Provide the [X, Y] coordinate of the cell's center where the given text is located.  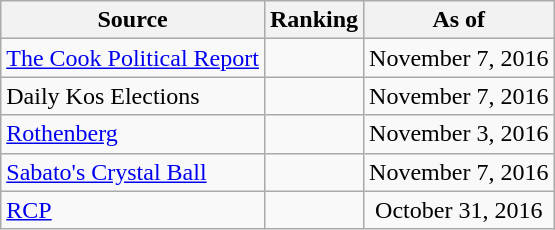
Rothenberg [133, 134]
Sabato's Crystal Ball [133, 172]
October 31, 2016 [459, 210]
As of [459, 20]
Ranking [314, 20]
Daily Kos Elections [133, 96]
The Cook Political Report [133, 58]
Source [133, 20]
RCP [133, 210]
November 3, 2016 [459, 134]
